From the cell containing the given text, extract its center point as (X, Y) coordinate. 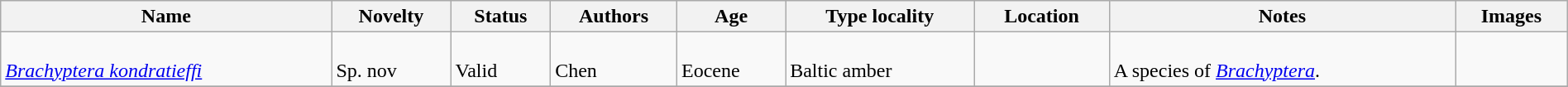
Brachyptera kondratieffi (166, 60)
Status (501, 17)
Age (731, 17)
A species of Brachyptera. (1282, 60)
Eocene (731, 60)
Authors (614, 17)
Novelty (391, 17)
Chen (614, 60)
Location (1042, 17)
Sp. nov (391, 60)
Notes (1282, 17)
Valid (501, 60)
Images (1512, 17)
Type locality (880, 17)
Name (166, 17)
Baltic amber (880, 60)
